Extract the (x, y) coordinate from the center of the cell holding the provided text.  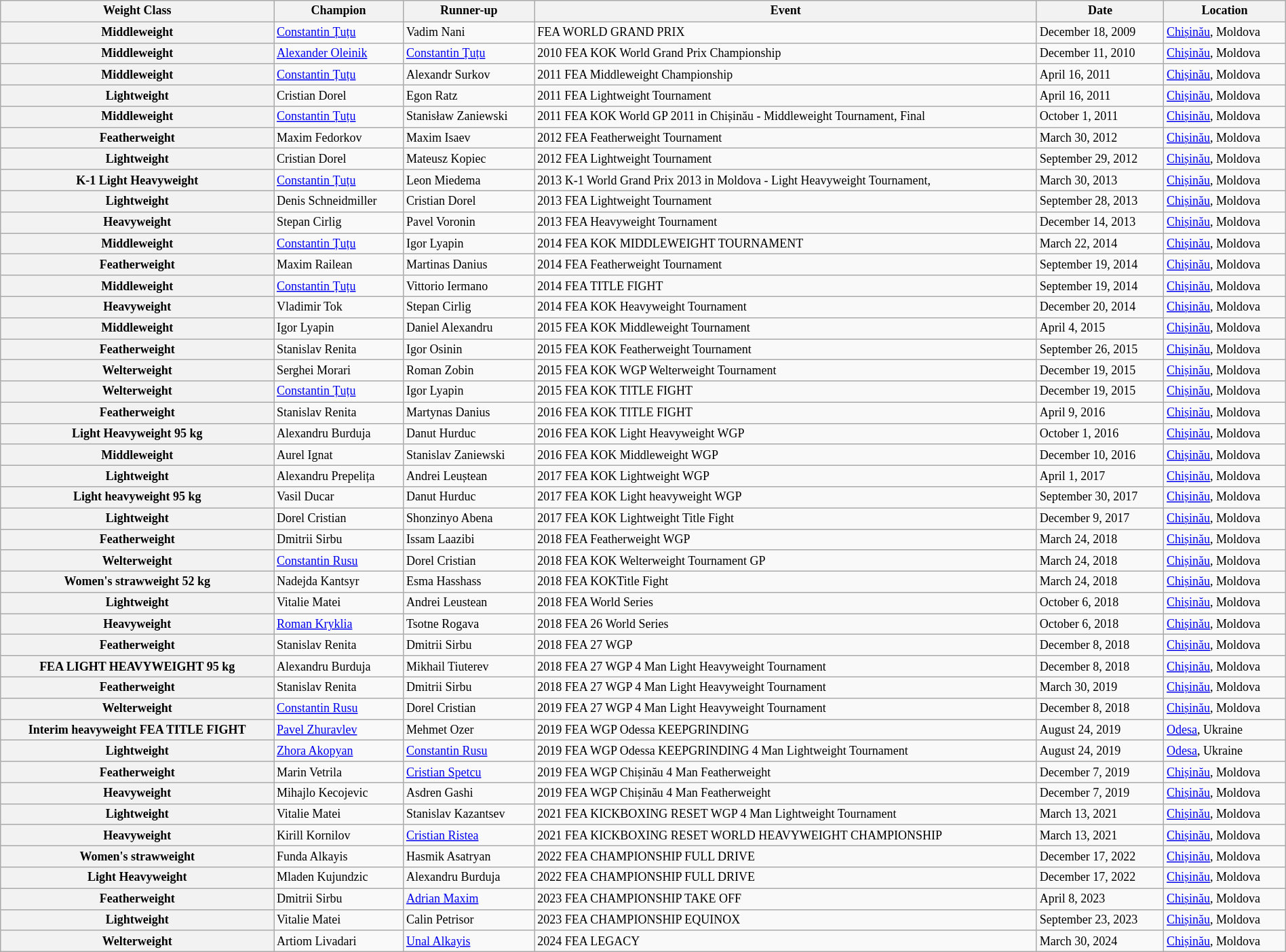
2018 FEA KOKTitle Fight (785, 582)
Alexandr Surkov (469, 75)
2024 FEA LEGACY (785, 941)
Andrei Leustean (469, 603)
Andrei Leuștean (469, 476)
Alexander Oleinik (339, 53)
Funda Alkayis (339, 857)
December 20, 2014 (1100, 306)
Nadejda Kantsyr (339, 582)
Stanislav Kazantsev (469, 814)
Mihajlo Kecojevic (339, 793)
2021 FEA KICKBOXING RESET WORLD HEAVYWEIGHT CHAMPIONSHIP (785, 835)
2017 FEA KOK Lightweight WGP (785, 476)
2019 FEA 27 WGP 4 Man Light Heavyweight Tournament (785, 708)
Runner-up (469, 11)
March 30, 2019 (1100, 688)
Shonzinyo Abena (469, 518)
Denis Schneidmiller (339, 201)
Alexandru Prepelița (339, 476)
2011 FEA KOK World GP 2011 in Chișinău - Middleweight Tournament, Final (785, 117)
2014 FEA KOK MIDDLEWEIGHT TOURNAMENT (785, 244)
Zhora Akopyan (339, 751)
Maxim Fedorkov (339, 138)
April 4, 2015 (1100, 328)
2012 FEA Featherweight Tournament (785, 138)
2018 FEA 26 World Series (785, 624)
Mikhail Tiuterev (469, 666)
2018 FEA World Series (785, 603)
Pavel Zhuravlev (339, 730)
Artiom Livadari (339, 941)
Adrian Maxim (469, 899)
2016 FEA KOK Middleweight WGP (785, 454)
Date (1100, 11)
Cristian Ristea (469, 835)
2013 K-1 World Grand Prix 2013 in Moldova - Light Heavyweight Tournament, (785, 180)
Aurel Ignat (339, 454)
Calin Petrisor (469, 919)
Igor Osinin (469, 350)
Pavel Voronin (469, 222)
Mladen Kujundzic (339, 877)
Leon Miedema (469, 180)
FEA LIGHT HEAVYWEIGHT 95 kg (137, 666)
October 1, 2011 (1100, 117)
2016 FEA KOK Light Heavyweight WGP (785, 434)
Unal Alkayis (469, 941)
2014 FEA TITLE FIGHT (785, 286)
2018 FEA Featherweight WGP (785, 540)
2010 FEA KOK World Grand Prix Championship (785, 53)
September 23, 2023 (1100, 919)
2015 FEA KOK TITLE FIGHT (785, 392)
December 10, 2016 (1100, 454)
April 1, 2017 (1100, 476)
Martinas Danius (469, 264)
December 11, 2010 (1100, 53)
March 30, 2024 (1100, 941)
April 9, 2016 (1100, 412)
2015 FEA KOK WGP Welterweight Tournament (785, 370)
March 30, 2013 (1100, 180)
Champion (339, 11)
Martynas Danius (469, 412)
Marin Vetrila (339, 772)
Location (1225, 11)
Mateusz Kopiec (469, 159)
September 29, 2012 (1100, 159)
Roman Zobin (469, 370)
K-1 Light Heavyweight (137, 180)
Weight Class (137, 11)
Light Heavyweight 95 kg (137, 434)
September 30, 2017 (1100, 498)
2023 FEA CHAMPIONSHIP EQUINOX (785, 919)
2018 FEA KOK Welterweight Tournament GP (785, 560)
Daniel Alexandru (469, 328)
2017 FEA KOK Light heavyweight WGP (785, 498)
March 22, 2014 (1100, 244)
Asdren Gashi (469, 793)
Egon Ratz (469, 95)
2023 FEA CHAMPIONSHIP TAKE OFF (785, 899)
2017 FEA KOK Lightweight Title Fight (785, 518)
Tsotne Rogava (469, 624)
Issam Laazibi (469, 540)
2018 FEA 27 WGP (785, 646)
Serghei Morari (339, 370)
2012 FEA Lightweight Tournament (785, 159)
December 9, 2017 (1100, 518)
Interim heavyweight FEA TITLE FIGHT (137, 730)
Cristian Spetcu (469, 772)
Women's strawweight (137, 857)
Light heavyweight 95 kg (137, 498)
2015 FEA KOK Middleweight Tournament (785, 328)
September 28, 2013 (1100, 201)
2014 FEA Featherweight Tournament (785, 264)
Women's strawweight 52 kg (137, 582)
2013 FEA Heavyweight Tournament (785, 222)
September 26, 2015 (1100, 350)
March 30, 2012 (1100, 138)
Maxim Isaev (469, 138)
Vladimir Tok (339, 306)
Vadim Nani (469, 33)
2016 FEA KOK TITLE FIGHT (785, 412)
April 8, 2023 (1100, 899)
Mehmet Ozer (469, 730)
December 14, 2013 (1100, 222)
2013 FEA Lightweight Tournament (785, 201)
December 18, 2009 (1100, 33)
Roman Kryklia (339, 624)
Vasil Ducar (339, 498)
2014 FEA KOK Heavyweight Tournament (785, 306)
Stanislav Zaniewski (469, 454)
2019 FEA WGP Odessa KEEPGRINDING (785, 730)
October 1, 2016 (1100, 434)
FEA WORLD GRAND PRIX (785, 33)
Hasmik Asatryan (469, 857)
2021 FEA KICKBOXING RESET WGP 4 Man Lightweight Tournament (785, 814)
Maxim Railean (339, 264)
2015 FEA KOK Featherweight Tournament (785, 350)
Light Heavyweight (137, 877)
Stanisław Zaniewski (469, 117)
Vittorio Iermano (469, 286)
2011 FEA Middleweight Championship (785, 75)
2019 FEA WGP Odessa KEEPGRINDING 4 Man Lightweight Tournament (785, 751)
Kirill Kornilov (339, 835)
Event (785, 11)
2011 FEA Lightweight Tournament (785, 95)
Esma Hasshass (469, 582)
